Capture the cell that displays the provided text and extract its [x, y] central coordinate. 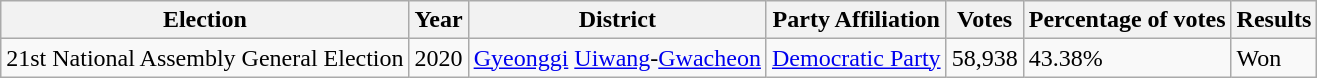
District [617, 20]
43.38% [1127, 58]
Votes [984, 20]
Gyeonggi Uiwang-Gwacheon [617, 58]
2020 [438, 58]
Won [1274, 58]
Percentage of votes [1127, 20]
Election [205, 20]
58,938 [984, 58]
Year [438, 20]
21st National Assembly General Election [205, 58]
Party Affiliation [856, 20]
Results [1274, 20]
Democratic Party [856, 58]
